Pinpoint the cell where the given text exists, returning its (x, y) midpoint coordinate. 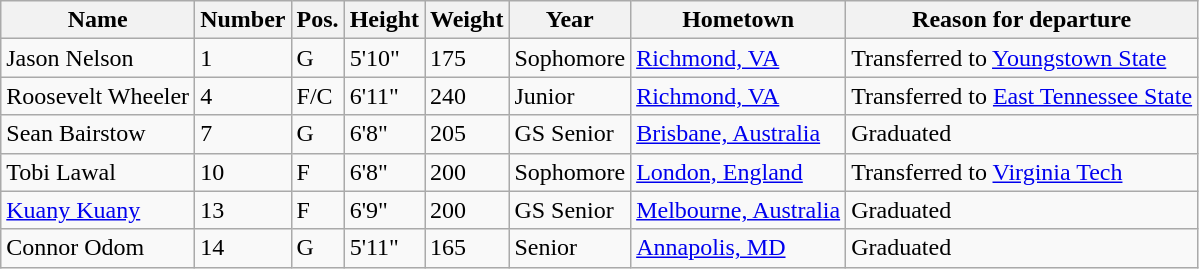
Weight (466, 20)
Connor Odom (98, 248)
5'11" (384, 248)
Senior (570, 248)
13 (243, 210)
14 (243, 248)
Year (570, 20)
Melbourne, Australia (738, 210)
Height (384, 20)
Kuany Kuany (98, 210)
Transferred to Youngstown State (1022, 58)
Reason for departure (1022, 20)
Name (98, 20)
F/C (318, 96)
5'10" (384, 58)
Transferred to East Tennessee State (1022, 96)
6'9" (384, 210)
Brisbane, Australia (738, 134)
240 (466, 96)
10 (243, 172)
205 (466, 134)
Jason Nelson (98, 58)
Sean Bairstow (98, 134)
Annapolis, MD (738, 248)
165 (466, 248)
1 (243, 58)
Number (243, 20)
Hometown (738, 20)
175 (466, 58)
4 (243, 96)
Junior (570, 96)
London, England (738, 172)
Roosevelt Wheeler (98, 96)
Transferred to Virginia Tech (1022, 172)
6'11" (384, 96)
Pos. (318, 20)
Tobi Lawal (98, 172)
7 (243, 134)
